Scan for the cell matching the given text and deliver its [x, y] coordinate at center. 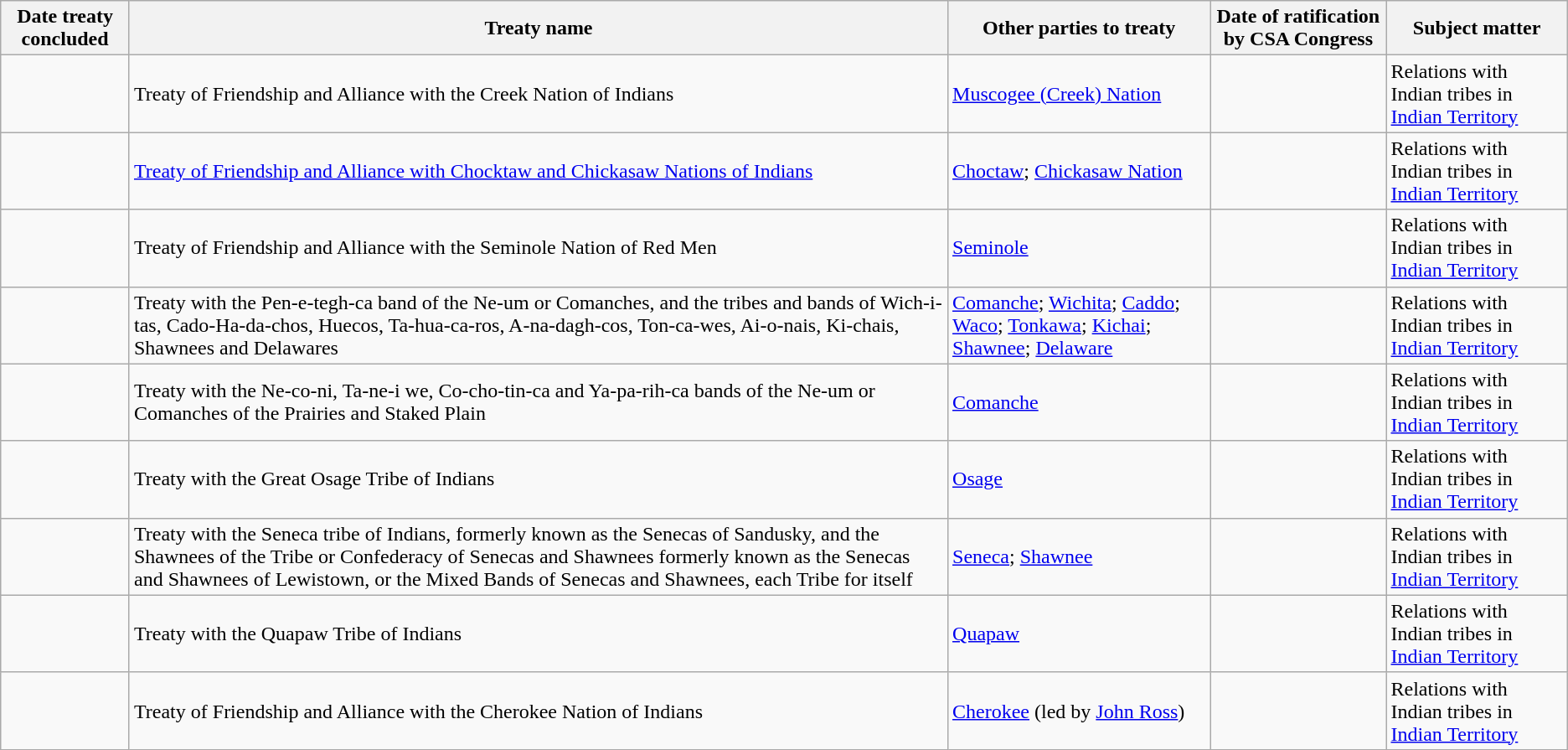
Osage [1079, 479]
Subject matter [1477, 28]
Treaty of Friendship and Alliance with Chocktaw and Chickasaw Nations of Indians [538, 171]
Treaty of Friendship and Alliance with the Creek Nation of Indians [538, 94]
Cherokee (led by John Ross) [1079, 711]
Seminole [1079, 248]
Other parties to treaty [1079, 28]
Choctaw; Chickasaw Nation [1079, 171]
Treaty with the Great Osage Tribe of Indians [538, 479]
Date treaty concluded [65, 28]
Treaty name [538, 28]
Treaty of Friendship and Alliance with the Seminole Nation of Red Men [538, 248]
Treaty of Friendship and Alliance with the Cherokee Nation of Indians [538, 711]
Seneca; Shawnee [1079, 556]
Treaty with the Ne-co-ni, Ta-ne-i we, Co-cho-tin-ca and Ya-pa-rih-ca bands of the Ne-um or Comanches of the Prairies and Staked Plain [538, 402]
Quapaw [1079, 634]
Treaty with the Quapaw Tribe of Indians [538, 634]
Muscogee (Creek) Nation [1079, 94]
Comanche [1079, 402]
Date of ratification by CSA Congress [1298, 28]
Comanche; Wichita; Caddo; Waco; Tonkawa; Kichai; Shawnee; Delaware [1079, 325]
